Capture the cell that displays the provided text and extract its [x, y] central coordinate. 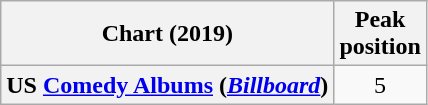
US Comedy Albums (Billboard) [168, 85]
5 [380, 85]
Peakposition [380, 34]
Chart (2019) [168, 34]
